Identify which cell holds the provided text, then report its (X, Y) central coordinate. 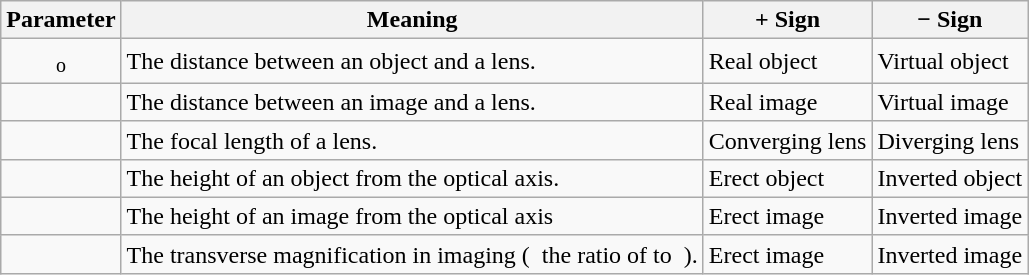
Real image (788, 102)
Real object (788, 61)
Meaning (412, 20)
Parameter (61, 20)
The distance between an image and a lens. (412, 102)
+ Sign (788, 20)
Virtual object (950, 61)
Diverging lens (950, 140)
Inverted object (950, 178)
Converging lens (788, 140)
The focal length of a lens. (412, 140)
Virtual image (950, 102)
− Sign (950, 20)
The distance between an object and a lens. (412, 61)
o (61, 61)
The transverse magnification in imaging ( the ratio of to ). (412, 254)
The height of an image from the optical axis (412, 216)
Erect object (788, 178)
The height of an object from the optical axis. (412, 178)
